Capture the cell that displays the provided text and extract its [X, Y] central coordinate. 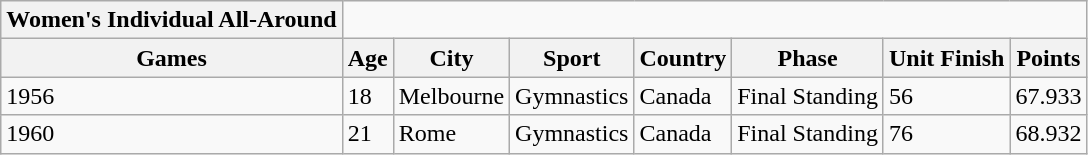
Unit Finish [946, 58]
Points [1048, 58]
76 [946, 134]
21 [368, 134]
Melbourne [451, 96]
Country [683, 58]
1960 [172, 134]
67.933 [1048, 96]
Women's Individual All-Around [172, 20]
68.932 [1048, 134]
1956 [172, 96]
Games [172, 58]
City [451, 58]
56 [946, 96]
Rome [451, 134]
Sport [572, 58]
Phase [808, 58]
18 [368, 96]
Age [368, 58]
